Identify which cell holds the provided text, then report its (X, Y) central coordinate. 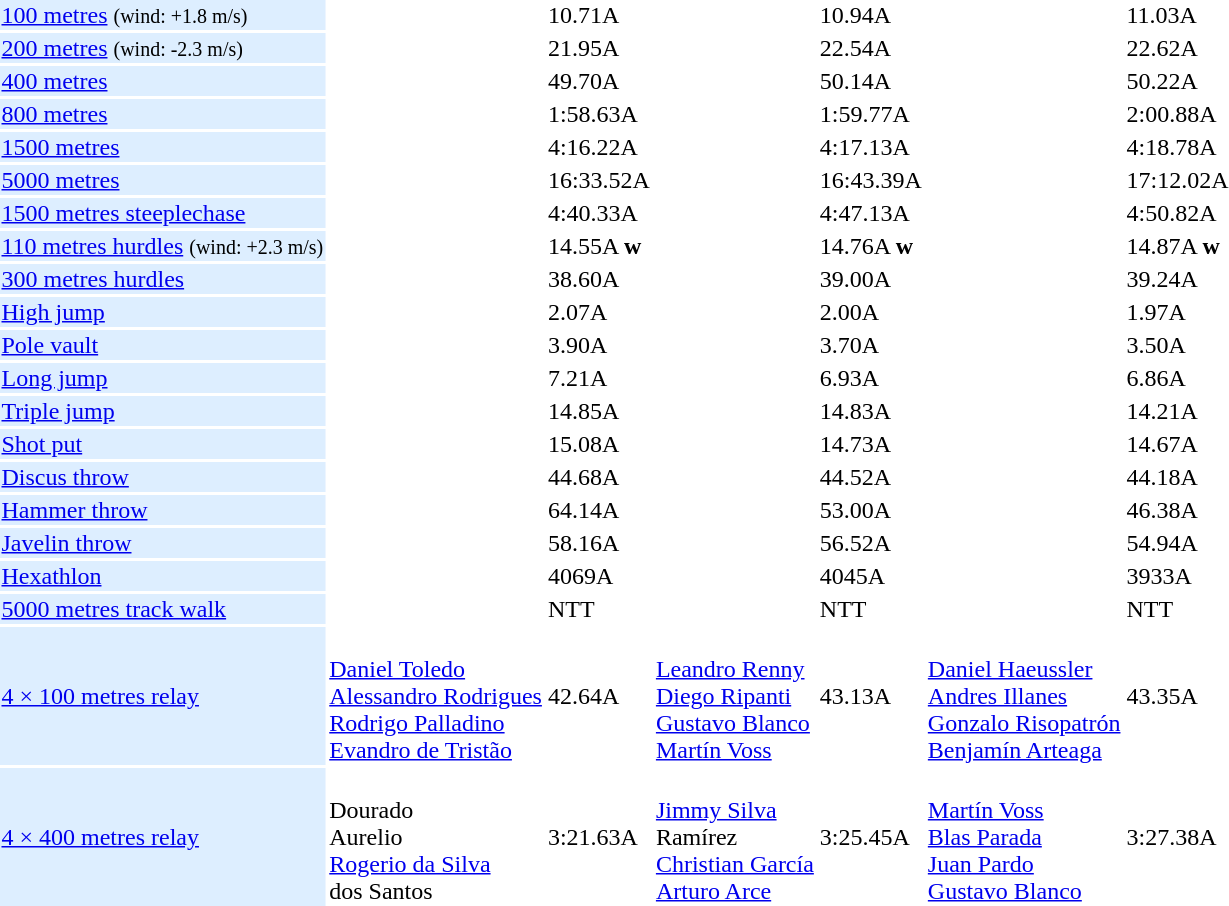
16:33.52A (598, 180)
56.52A (870, 543)
6.93A (870, 378)
4045A (870, 576)
4:40.33A (598, 213)
Dourado Aurelio Rogerio da Silva dos Santos (436, 837)
2.07A (598, 312)
43.13A (870, 696)
38.60A (598, 279)
Shot put (162, 444)
Hammer throw (162, 510)
58.16A (598, 543)
4 × 100 metres relay (162, 696)
Leandro Renny Diego Ripanti Gustavo Blanco Martín Voss (734, 696)
Jimmy Silva Ramírez Christian García Arturo Arce (734, 837)
10.94A (870, 15)
3.70A (870, 345)
800 metres (162, 114)
50.14A (870, 81)
14.83A (870, 411)
Hexathlon (162, 576)
39.00A (870, 279)
14.85A (598, 411)
64.14A (598, 510)
42.64A (598, 696)
4:47.13A (870, 213)
7.21A (598, 378)
44.68A (598, 477)
Martín Voss Blas Parada Juan Pardo Gustavo Blanco (1024, 837)
110 metres hurdles (wind: +2.3 m/s) (162, 246)
4069A (598, 576)
Daniel Toledo Alessandro Rodrigues Rodrigo Palladino Evandro de Tristão (436, 696)
Long jump (162, 378)
10.71A (598, 15)
4 × 400 metres relay (162, 837)
4:16.22A (598, 147)
200 metres (wind: -2.3 m/s) (162, 48)
21.95A (598, 48)
14.73A (870, 444)
22.54A (870, 48)
1:58.63A (598, 114)
1:59.77A (870, 114)
3:21.63A (598, 837)
14.55A w (598, 246)
5000 metres (162, 180)
53.00A (870, 510)
300 metres hurdles (162, 279)
1500 metres (162, 147)
1500 metres steeplechase (162, 213)
400 metres (162, 81)
High jump (162, 312)
Discus throw (162, 477)
44.52A (870, 477)
100 metres (wind: +1.8 m/s) (162, 15)
4:17.13A (870, 147)
49.70A (598, 81)
14.76A w (870, 246)
Javelin throw (162, 543)
3:25.45A (870, 837)
16:43.39A (870, 180)
Daniel Haeussler Andres Illanes Gonzalo Risopatrón Benjamín Arteaga (1024, 696)
3.90A (598, 345)
Triple jump (162, 411)
5000 metres track walk (162, 609)
15.08A (598, 444)
Pole vault (162, 345)
2.00A (870, 312)
